Find where the given text appears and provide that cell's center as (x, y) coordinate. 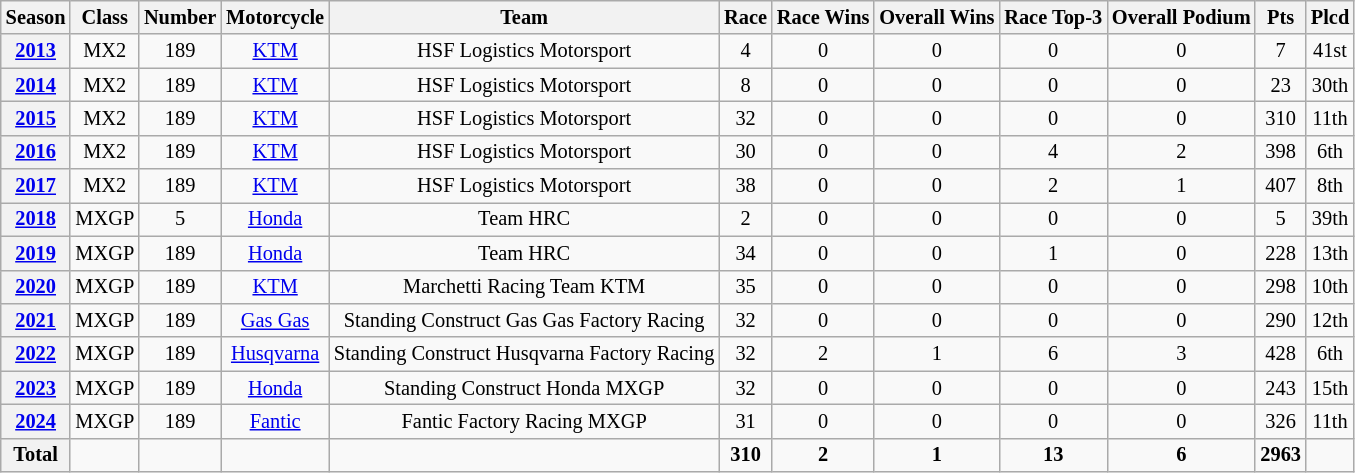
407 (1280, 186)
2017 (36, 186)
428 (1280, 354)
2963 (1280, 455)
Plcd (1330, 17)
Standing Construct Honda MXGP (524, 388)
8 (746, 85)
38 (746, 186)
10th (1330, 287)
Total (36, 455)
31 (746, 421)
398 (1280, 152)
39th (1330, 219)
41st (1330, 51)
13 (1053, 455)
Husqvarna (275, 354)
2024 (36, 421)
2015 (36, 118)
Race Wins (823, 17)
15th (1330, 388)
Fantic (275, 421)
3 (1181, 354)
Gas Gas (275, 320)
243 (1280, 388)
2014 (36, 85)
Pts (1280, 17)
Motorcycle (275, 17)
2019 (36, 253)
2016 (36, 152)
Race (746, 17)
30 (746, 152)
Race Top-3 (1053, 17)
290 (1280, 320)
2021 (36, 320)
8th (1330, 186)
13th (1330, 253)
Standing Construct Husqvarna Factory Racing (524, 354)
2020 (36, 287)
298 (1280, 287)
Class (104, 17)
35 (746, 287)
Overall Podium (1181, 17)
Fantic Factory Racing MXGP (524, 421)
Marchetti Racing Team KTM (524, 287)
23 (1280, 85)
Team (524, 17)
326 (1280, 421)
34 (746, 253)
Season (36, 17)
30th (1330, 85)
2013 (36, 51)
2022 (36, 354)
228 (1280, 253)
12th (1330, 320)
7 (1280, 51)
2018 (36, 219)
Number (180, 17)
Standing Construct Gas Gas Factory Racing (524, 320)
2023 (36, 388)
Overall Wins (936, 17)
